Output the [x, y] coordinate of the center of the cell containing the given text.  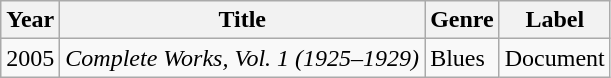
Label [554, 20]
Blues [462, 58]
Year [30, 20]
Title [242, 20]
2005 [30, 58]
Complete Works, Vol. 1 (1925–1929) [242, 58]
Genre [462, 20]
Document [554, 58]
